Pinpoint the cell where the given text exists, returning its [x, y] midpoint coordinate. 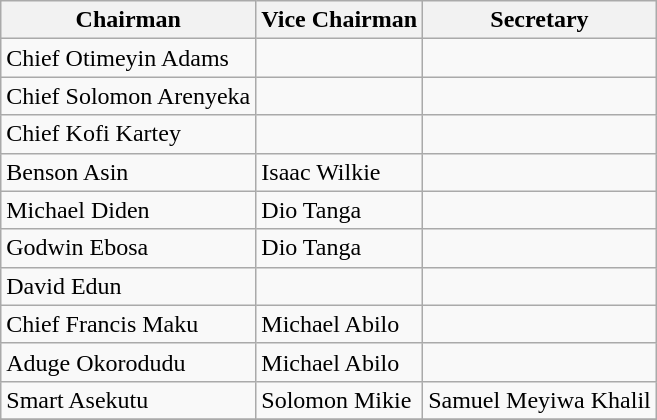
Michael Diden [128, 210]
David Edun [128, 286]
Vice Chairman [340, 20]
Godwin Ebosa [128, 248]
Secretary [540, 20]
Smart Asekutu [128, 400]
Benson Asin [128, 172]
Samuel Meyiwa Khalil [540, 400]
Chief Kofi Kartey [128, 134]
Isaac Wilkie [340, 172]
Chief Otimeyin Adams [128, 58]
Solomon Mikie [340, 400]
Aduge Okorodudu [128, 362]
Chairman [128, 20]
Chief Francis Maku [128, 324]
Chief Solomon Arenyeka [128, 96]
